Pinpoint the cell where the given text exists, returning its (X, Y) midpoint coordinate. 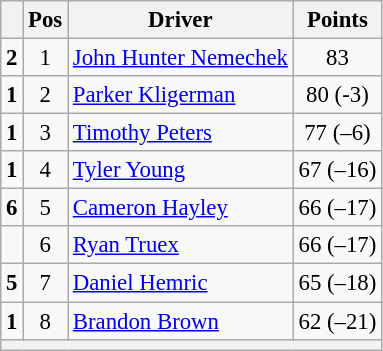
4 (46, 170)
John Hunter Nemechek (181, 58)
83 (337, 58)
67 (–16) (337, 170)
Tyler Young (181, 170)
Cameron Hayley (181, 208)
80 (-3) (337, 95)
Ryan Truex (181, 245)
Pos (46, 20)
Brandon Brown (181, 321)
Parker Kligerman (181, 95)
8 (46, 321)
77 (–6) (337, 133)
Timothy Peters (181, 133)
62 (–21) (337, 321)
3 (46, 133)
Daniel Hemric (181, 283)
7 (46, 283)
Driver (181, 20)
Points (337, 20)
65 (–18) (337, 283)
